Pinpoint the cell where the given text exists, returning its [x, y] midpoint coordinate. 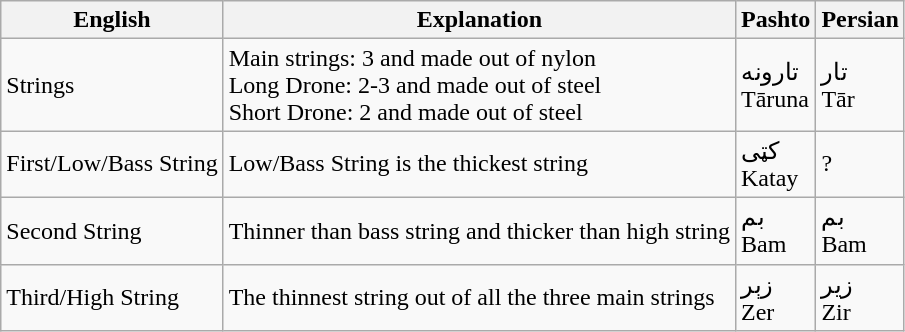
The thinnest string out of all the three main strings [479, 298]
Persian [860, 20]
Second String [112, 230]
Main strings: 3 and made out of nylonLong Drone: 2-3 and made out of steelShort Drone: 2 and made out of steel [479, 85]
Thinner than bass string and thicker than high string [479, 230]
Strings [112, 85]
English [112, 20]
تارونهTāruna [775, 85]
? [860, 164]
زیرZir [860, 298]
Explanation [479, 20]
زېرZer [775, 298]
کټیKatay [775, 164]
Third/High String [112, 298]
Low/Bass String is the thickest string [479, 164]
Pashto [775, 20]
تارTār [860, 85]
First/Low/Bass String [112, 164]
